Extract the (X, Y) coordinate from the center of the cell holding the provided text.  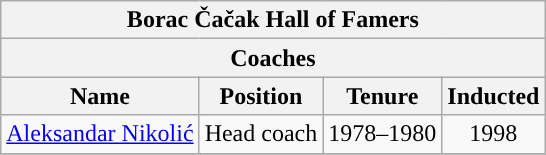
Name (100, 96)
Inducted (494, 96)
Position (261, 96)
Coaches (273, 58)
Tenure (382, 96)
Aleksandar Nikolić (100, 134)
Borac Čačak Hall of Famers (273, 20)
Head coach (261, 134)
1998 (494, 134)
1978–1980 (382, 134)
